For the text-containing cell, return its midpoint in (x, y) coordinate format. 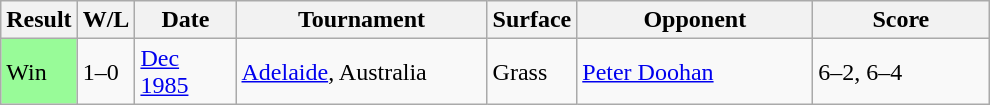
Result (39, 20)
Win (39, 72)
W/L (106, 20)
Dec 1985 (186, 72)
Opponent (695, 20)
Adelaide, Australia (362, 72)
Peter Doohan (695, 72)
Surface (532, 20)
Grass (532, 72)
Score (901, 20)
Tournament (362, 20)
1–0 (106, 72)
6–2, 6–4 (901, 72)
Date (186, 20)
